Pinpoint the cell where the given text exists, returning its [X, Y] midpoint coordinate. 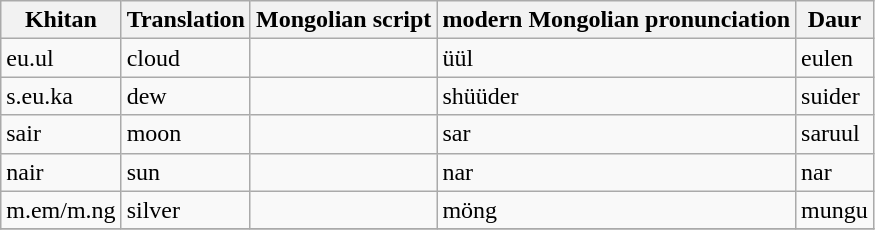
shüüder [616, 96]
s.eu.ka [61, 96]
mungu [835, 210]
möng [616, 210]
moon [186, 134]
eulen [835, 58]
silver [186, 210]
sun [186, 172]
Daur [835, 20]
sar [616, 134]
nair [61, 172]
m.em/m.ng [61, 210]
suider [835, 96]
üül [616, 58]
Mongolian script [343, 20]
Translation [186, 20]
saruul [835, 134]
modern Mongolian pronunciation [616, 20]
Khitan [61, 20]
sair [61, 134]
eu.ul [61, 58]
dew [186, 96]
cloud [186, 58]
